Capture the cell that displays the provided text and extract its (X, Y) central coordinate. 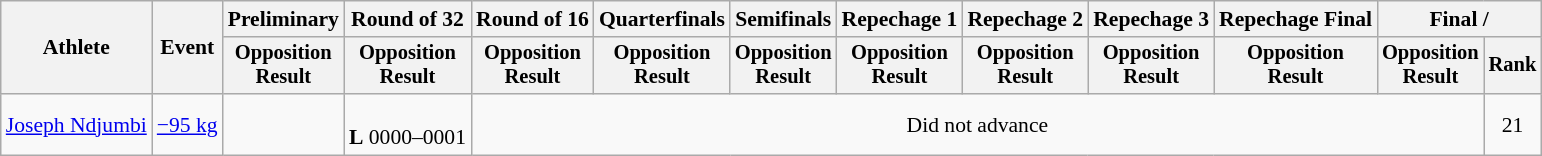
L 0000–0001 (408, 124)
Repechage 1 (900, 19)
Repechage 2 (1025, 19)
21 (1513, 124)
Semifinals (784, 19)
Rank (1513, 66)
Final / (1459, 19)
Quarterfinals (662, 19)
Joseph Ndjumbi (76, 124)
Event (188, 48)
Repechage Final (1296, 19)
Preliminary (284, 19)
Round of 16 (532, 19)
Repechage 3 (1151, 19)
Did not advance (978, 124)
Athlete (76, 48)
−95 kg (188, 124)
Round of 32 (408, 19)
